Capture the cell that displays the provided text and extract its (X, Y) central coordinate. 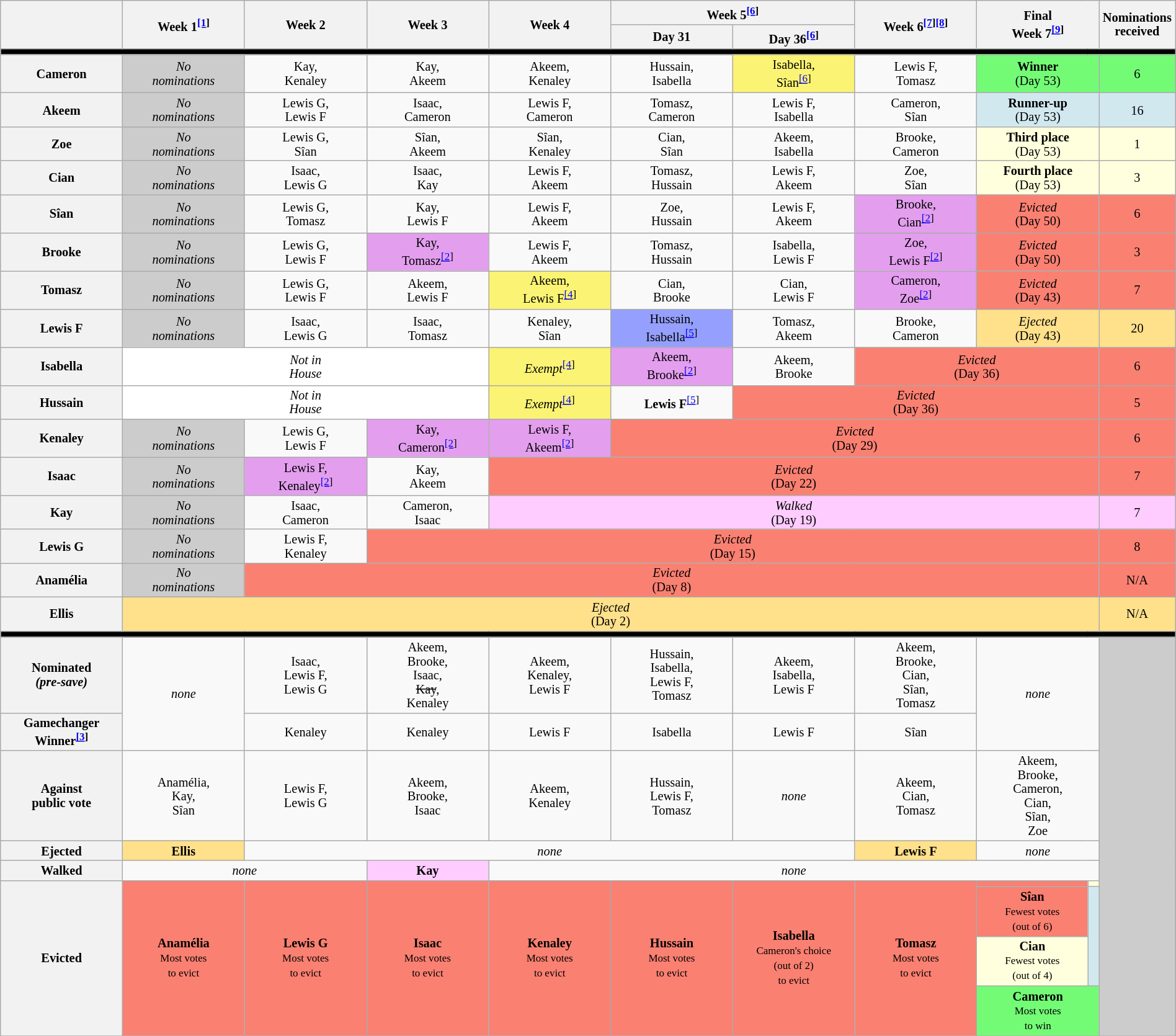
FinalWeek 7[9] (1038, 24)
HussainMost votes to evict (672, 958)
CianFewest votes(out of 4) (1032, 961)
Lewis F,Kenaley[2] (305, 476)
Evicted(Day 22) (794, 476)
SîanFewest votes(out of 6) (1032, 911)
20 (1138, 328)
Cameron,Sîan (915, 109)
Akeem,Isabella,Lewis F (794, 674)
AnaméliaMost votesto evict (184, 958)
Zoe,Hussain (672, 213)
Akeem,Brooke,Cian,Sîan,Tomasz (915, 674)
Cian,Sîan (672, 144)
Week 4 (550, 24)
Isabella,Sîan[6] (794, 73)
Cameron (62, 73)
Hussain,Isabella (672, 73)
Kay,Lewis F (428, 213)
Winner(Day 53) (1038, 73)
Hussain (62, 402)
Ejected(Day 2) (611, 614)
Akeem,Lewis F[4] (550, 289)
Day 36[6] (794, 36)
Akeem (62, 109)
Isaac (62, 476)
Walked (62, 870)
Lewis F,Kenaley (305, 546)
Sîan,Akeem (428, 144)
Cian (62, 177)
Tomasz,Akeem (794, 328)
Ejected (62, 851)
Third place(Day 53) (1038, 144)
Kay,Tomasz[2] (428, 252)
Anamélia (62, 579)
Lewis G (62, 546)
Akeem,Brooke,Isaac,Kay,Kenaley (428, 674)
Fourth place(Day 53) (1038, 177)
Lewis F,Lewis G (305, 795)
Kay,Cameron[2] (428, 438)
Brooke,Cian[2] (915, 213)
5 (1138, 402)
Kenaley,Sîan (550, 328)
Cian,Lewis F (794, 289)
Evicted (62, 958)
Week 2 (305, 24)
Anamélia,Kay,Sîan (184, 795)
Week 6[7][8] (915, 24)
Cian,Brooke (672, 289)
Nominationsreceived (1138, 24)
Day 31 (672, 36)
GamechangerWinner[3] (62, 732)
Evicted(Day 8) (671, 579)
Isaac,Tomasz (428, 328)
Hussain,Isabella[5] (672, 328)
Lewis F[5] (672, 402)
Week 3 (428, 24)
1 (1138, 144)
Zoe (62, 144)
Lewis GMost votesto evict (305, 958)
Lewis G,Sîan (305, 144)
Tomasz (62, 289)
Week 5[6] (733, 12)
CameronMost votesto win (1038, 1011)
Againstpublic vote (62, 795)
IsaacMost votesto evict (428, 958)
TomaszMost votesto evict (915, 958)
Zoe,Lewis F[2] (915, 252)
Akeem,Lewis F (428, 289)
Hussain,Lewis F,Tomasz (672, 795)
Evicted(Day 29) (855, 438)
Ejected(Day 43) (1038, 328)
Walked(Day 19) (794, 512)
Akeem,Isabella (794, 144)
Cameron,Isaac (428, 512)
Isabella,Lewis F (794, 252)
Isaac,Lewis F,Lewis G (305, 674)
Nominated(pre-save) (62, 674)
Kay,Kenaley (305, 73)
Akeem,Brooke,Cameron,Cian,Sîan,Zoe (1038, 795)
Evicted(Day 15) (733, 546)
Isaac,Kay (428, 177)
Akeem,Cian,Tomasz (915, 795)
Cameron,Zoe[2] (915, 289)
Akeem,Brooke,Isaac (428, 795)
Week 1[1] (184, 24)
Zoe,Sîan (915, 177)
Brooke (62, 252)
8 (1138, 546)
IsabellaCameron's choice (out of 2)to evict (794, 958)
Lewis F,Tomasz (915, 73)
16 (1138, 109)
Akeem,Kenaley,Lewis F (550, 674)
KenaleyMost votes to evict (550, 958)
Lewis F,Isabella (794, 109)
Lewis G,Tomasz (305, 213)
Hussain,Isabella,Lewis F,Tomasz (672, 674)
Tomasz,Cameron (672, 109)
Runner-up(Day 53) (1038, 109)
Akeem,Brooke (794, 366)
Lewis F,Akeem[2] (550, 438)
Lewis F,Cameron (550, 109)
Evicted(Day 43) (1038, 289)
Sîan,Kenaley (550, 144)
Akeem,Brooke[2] (672, 366)
